Scan for the cell matching the given text and deliver its (x, y) coordinate at center. 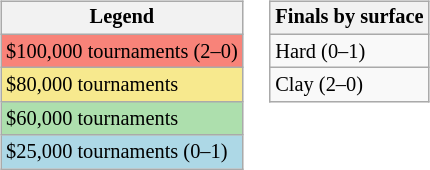
Clay (2–0) (349, 85)
Hard (0–1) (349, 51)
$25,000 tournaments (0–1) (122, 152)
Legend (122, 18)
$100,000 tournaments (2–0) (122, 51)
$60,000 tournaments (122, 119)
$80,000 tournaments (122, 85)
Finals by surface (349, 18)
